Return [x, y] of the center of cell containing provided text 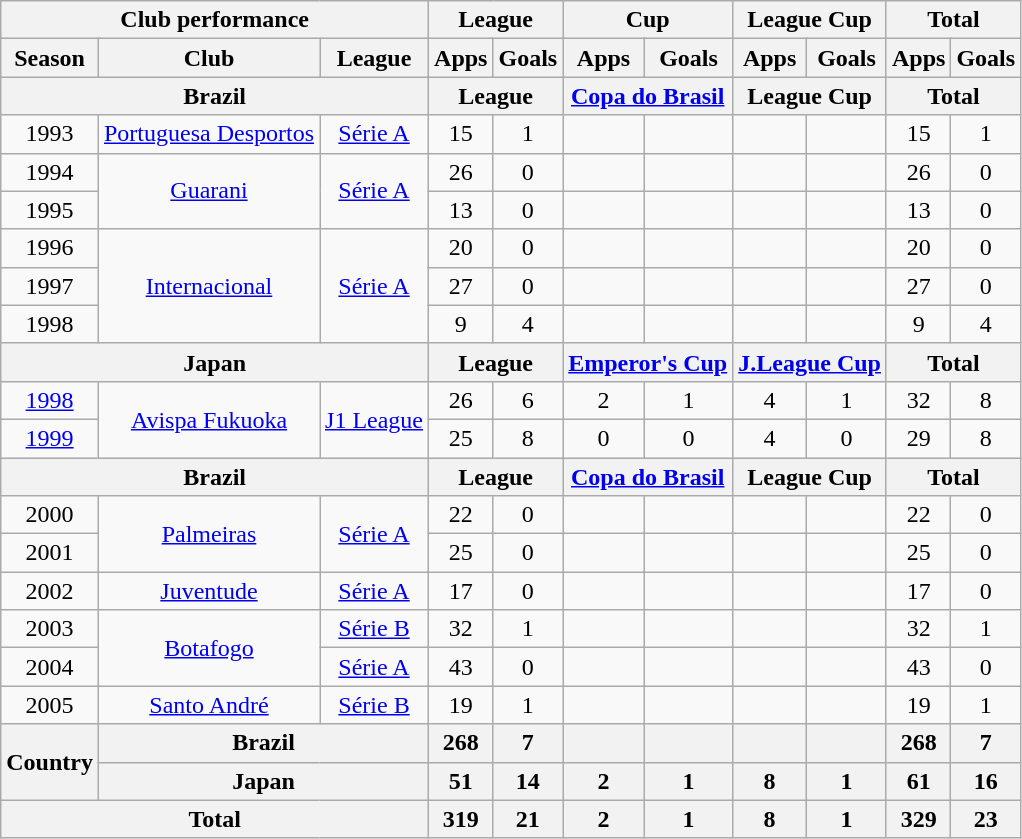
Season [50, 58]
51 [461, 781]
Avispa Fukuoka [208, 419]
1999 [50, 438]
2000 [50, 515]
23 [986, 819]
319 [461, 819]
Club [208, 58]
29 [918, 438]
Juventude [208, 591]
Country [50, 762]
Internacional [208, 286]
14 [528, 781]
2004 [50, 667]
Palmeiras [208, 534]
Cup [648, 20]
Emperor's Cup [648, 362]
1995 [50, 210]
21 [528, 819]
2003 [50, 629]
329 [918, 819]
2005 [50, 705]
2001 [50, 553]
1993 [50, 134]
Club performance [215, 20]
1997 [50, 286]
Guarani [208, 191]
J.League Cup [810, 362]
61 [918, 781]
6 [528, 400]
1996 [50, 248]
Santo André [208, 705]
2002 [50, 591]
1994 [50, 172]
Botafogo [208, 648]
Portuguesa Desportos [208, 134]
16 [986, 781]
J1 League [374, 419]
